For the text-containing cell, return its midpoint in (X, Y) coordinate format. 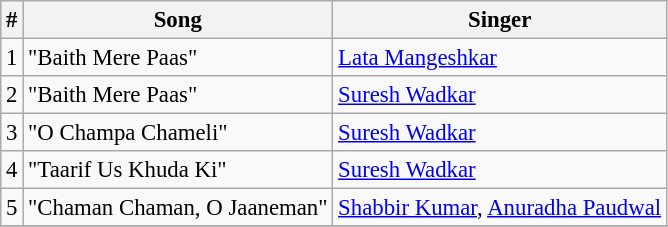
4 (12, 170)
"Chaman Chaman, O Jaaneman" (178, 208)
5 (12, 208)
Song (178, 20)
"O Champa Chameli" (178, 133)
3 (12, 133)
Shabbir Kumar, Anuradha Paudwal (500, 208)
2 (12, 95)
# (12, 20)
1 (12, 58)
"Taarif Us Khuda Ki" (178, 170)
Singer (500, 20)
Lata Mangeshkar (500, 58)
